Identify which cell holds the provided text, then report its (X, Y) central coordinate. 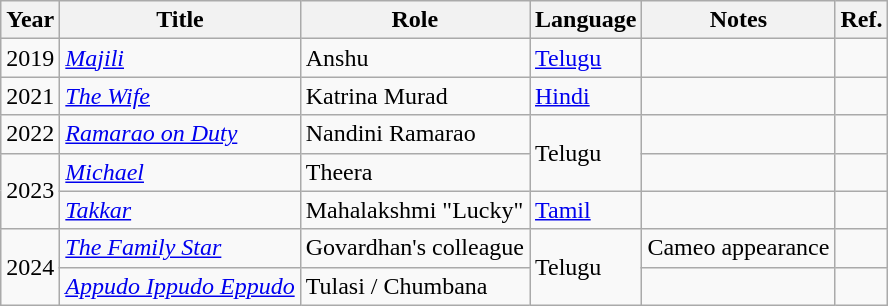
2024 (30, 267)
Nandini Ramarao (414, 134)
Takkar (180, 210)
Govardhan's colleague (414, 248)
2019 (30, 58)
Theera (414, 172)
Appudo Ippudo Eppudo (180, 286)
Tulasi / Chumbana (414, 286)
Title (180, 20)
2023 (30, 191)
Year (30, 20)
2021 (30, 96)
Majili (180, 58)
Role (414, 20)
Anshu (414, 58)
Ref. (862, 20)
Notes (738, 20)
Tamil (586, 210)
Language (586, 20)
The Family Star (180, 248)
2022 (30, 134)
The Wife (180, 96)
Katrina Murad (414, 96)
Michael (180, 172)
Mahalakshmi "Lucky" (414, 210)
Ramarao on Duty (180, 134)
Cameo appearance (738, 248)
Hindi (586, 96)
